Detect which cell encompasses the target text, then output its (X, Y) center coordinate. 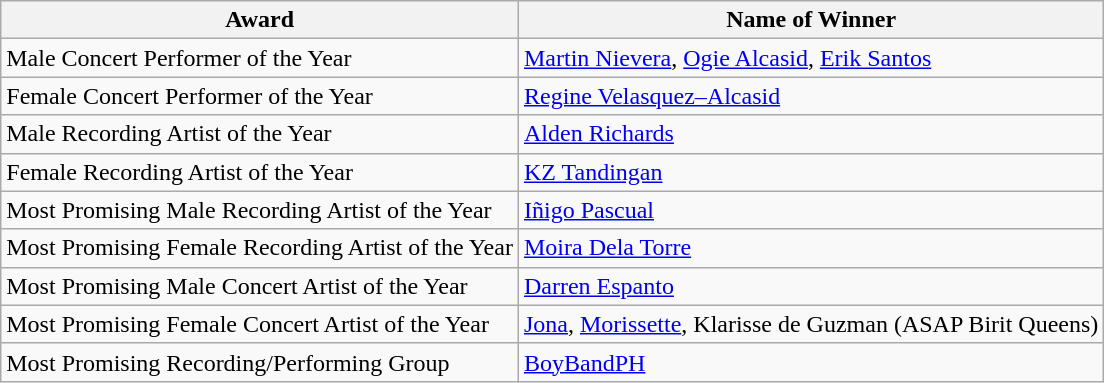
Female Recording Artist of the Year (260, 172)
Most Promising Male Concert Artist of the Year (260, 286)
KZ Tandingan (810, 172)
Name of Winner (810, 20)
Jona, Morissette, Klarisse de Guzman (ASAP Birit Queens) (810, 324)
Female Concert Performer of the Year (260, 96)
Male Recording Artist of the Year (260, 134)
Regine Velasquez–Alcasid (810, 96)
Martin Nievera, Ogie Alcasid, Erik Santos (810, 58)
BoyBandPH (810, 362)
Most Promising Male Recording Artist of the Year (260, 210)
Moira Dela Torre (810, 248)
Alden Richards (810, 134)
Male Concert Performer of the Year (260, 58)
Most Promising Recording/Performing Group (260, 362)
Most Promising Female Recording Artist of the Year (260, 248)
Darren Espanto (810, 286)
Award (260, 20)
Most Promising Female Concert Artist of the Year (260, 324)
Iñigo Pascual (810, 210)
